Locate the cell with the specified text and output its (X, Y) center coordinate. 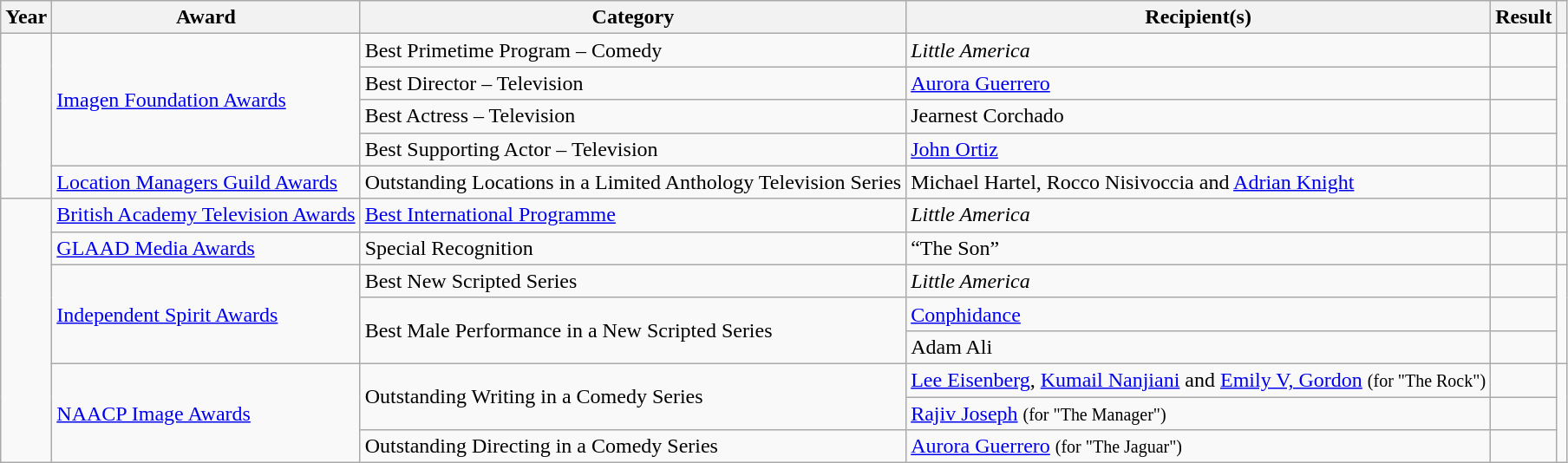
Best Supporting Actor – Television (633, 149)
Year (26, 17)
Imagen Foundation Awards (206, 100)
Best Male Performance in a New Scripted Series (633, 330)
Outstanding Locations in a Limited Anthology Television Series (633, 182)
Rajiv Joseph (for "The Manager") (1199, 414)
Best International Programme (633, 215)
Award (206, 17)
Jearnest Corchado (1199, 116)
Category (633, 17)
Outstanding Directing in a Comedy Series (633, 447)
Michael Hartel, Rocco Nisivoccia and Adrian Knight (1199, 182)
Best Actress – Television (633, 116)
Special Recognition (633, 248)
Recipient(s) (1199, 17)
Aurora Guerrero (1199, 83)
Best Director – Television (633, 83)
British Academy Television Awards (206, 215)
Best Primetime Program – Comedy (633, 50)
Adam Ali (1199, 347)
Conphidance (1199, 314)
Lee Eisenberg, Kumail Nanjiani and Emily V, Gordon (for "The Rock") (1199, 380)
GLAAD Media Awards (206, 248)
NAACP Image Awards (206, 413)
Independent Spirit Awards (206, 314)
Location Managers Guild Awards (206, 182)
Aurora Guerrero (for "The Jaguar") (1199, 447)
Best New Scripted Series (633, 281)
John Ortiz (1199, 149)
Outstanding Writing in a Comedy Series (633, 396)
Result (1524, 17)
“The Son” (1199, 248)
